Output the (x, y) coordinate of the center of the cell containing the given text.  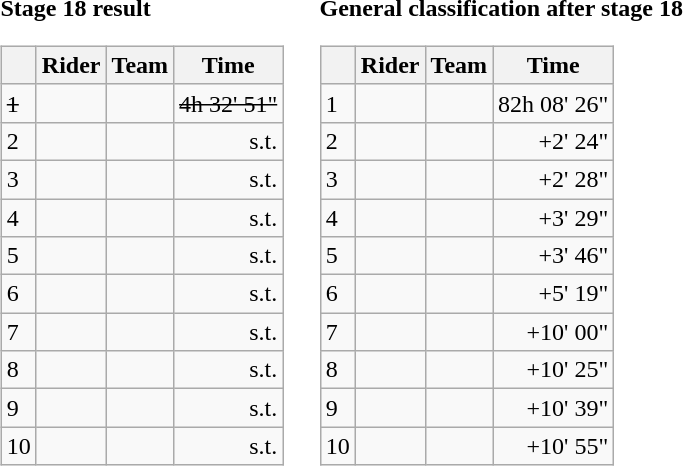
+2' 24" (554, 141)
82h 08' 26" (554, 103)
+10' 39" (554, 408)
+10' 55" (554, 446)
+3' 29" (554, 217)
+2' 28" (554, 179)
4h 32' 51" (228, 103)
+3' 46" (554, 256)
+10' 00" (554, 332)
+10' 25" (554, 370)
+5' 19" (554, 294)
